Search for the cell housing the specified text and yield its (X, Y) center coordinate. 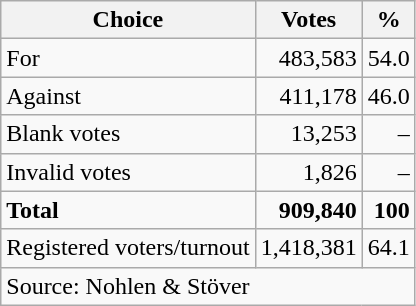
100 (388, 210)
Votes (308, 20)
Registered voters/turnout (128, 248)
1,826 (308, 172)
1,418,381 (308, 248)
Choice (128, 20)
Invalid votes (128, 172)
Source: Nohlen & Stöver (208, 286)
909,840 (308, 210)
Blank votes (128, 134)
Against (128, 96)
46.0 (388, 96)
64.1 (388, 248)
411,178 (308, 96)
54.0 (388, 58)
13,253 (308, 134)
Total (128, 210)
% (388, 20)
483,583 (308, 58)
For (128, 58)
